Determine the [x, y] coordinate at the center of the cell enclosing the given text.  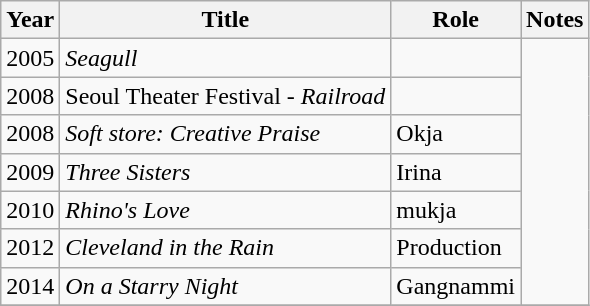
2009 [30, 172]
Notes [555, 20]
On a Starry Night [226, 286]
2010 [30, 210]
mukja [456, 210]
2014 [30, 286]
Seagull [226, 58]
Okja [456, 134]
Rhino's Love [226, 210]
Seoul Theater Festival - Railroad [226, 96]
Cleveland in the Rain [226, 248]
Soft store: Creative Praise [226, 134]
2012 [30, 248]
Role [456, 20]
Title [226, 20]
2005 [30, 58]
Production [456, 248]
Year [30, 20]
Gangnammi [456, 286]
Irina [456, 172]
Three Sisters [226, 172]
